For the text-containing cell, return its midpoint in [X, Y] coordinate format. 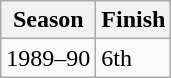
6th [134, 58]
Season [48, 20]
Finish [134, 20]
1989–90 [48, 58]
